Scan for the cell matching the given text and deliver its (X, Y) coordinate at center. 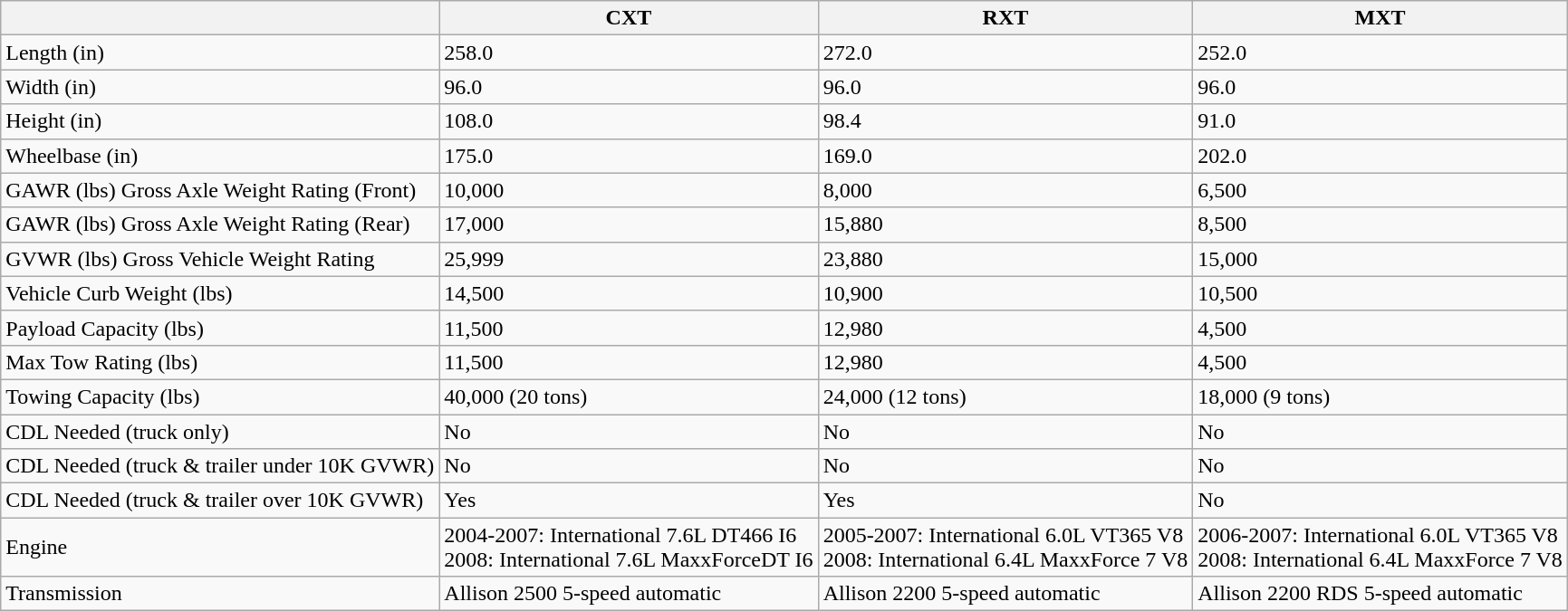
Towing Capacity (lbs) (220, 396)
272.0 (1005, 53)
169.0 (1005, 156)
MXT (1380, 18)
Allison 2500 5-speed automatic (629, 594)
24,000 (12 tons) (1005, 396)
Width (in) (220, 87)
Engine (220, 547)
202.0 (1380, 156)
108.0 (629, 121)
15,000 (1380, 259)
CDL Needed (truck only) (220, 432)
2005-2007: International 6.0L VT365 V82008: International 6.4L MaxxForce 7 V8 (1005, 547)
CDL Needed (truck & trailer over 10K GVWR) (220, 501)
25,999 (629, 259)
23,880 (1005, 259)
Transmission (220, 594)
Length (in) (220, 53)
CDL Needed (truck & trailer under 10K GVWR) (220, 466)
98.4 (1005, 121)
CXT (629, 18)
175.0 (629, 156)
Payload Capacity (lbs) (220, 328)
10,000 (629, 190)
258.0 (629, 53)
2006-2007: International 6.0L VT365 V82008: International 6.4L MaxxForce 7 V8 (1380, 547)
15,880 (1005, 224)
8,000 (1005, 190)
91.0 (1380, 121)
18,000 (9 tons) (1380, 396)
17,000 (629, 224)
8,500 (1380, 224)
40,000 (20 tons) (629, 396)
6,500 (1380, 190)
GAWR (lbs) Gross Axle Weight Rating (Rear) (220, 224)
Vehicle Curb Weight (lbs) (220, 293)
2004-2007: International 7.6L DT466 I62008: International 7.6L MaxxForceDT I6 (629, 547)
Wheelbase (in) (220, 156)
Max Tow Rating (lbs) (220, 362)
Allison 2200 5-speed automatic (1005, 594)
10,900 (1005, 293)
Height (in) (220, 121)
GAWR (lbs) Gross Axle Weight Rating (Front) (220, 190)
14,500 (629, 293)
RXT (1005, 18)
GVWR (lbs) Gross Vehicle Weight Rating (220, 259)
10,500 (1380, 293)
252.0 (1380, 53)
Allison 2200 RDS 5-speed automatic (1380, 594)
